Return the [x, y] coordinate for the center point of the cell that contains the specified text.  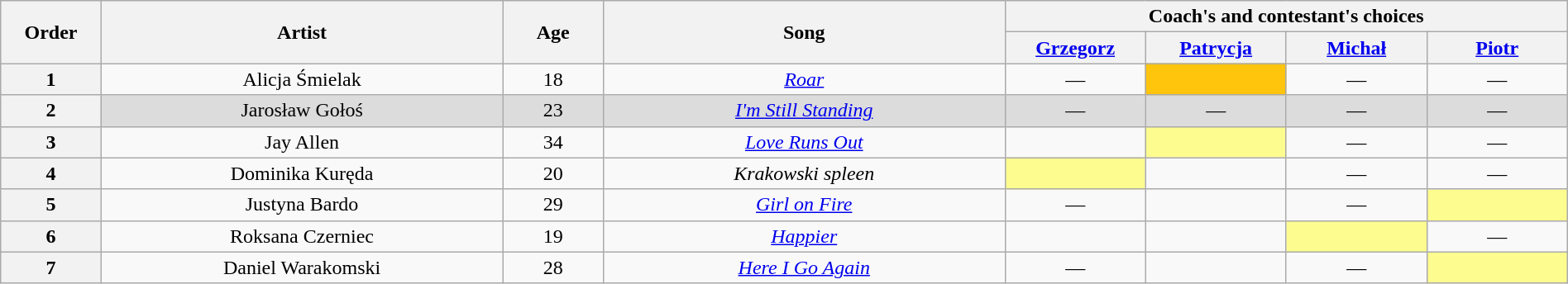
6 [51, 236]
Alicja Śmielak [302, 79]
Michał [1356, 48]
1 [51, 79]
2 [51, 111]
3 [51, 142]
Coach's and contestant's choices [1286, 17]
23 [552, 111]
Age [552, 32]
Roksana Czerniec [302, 236]
Jarosław Gołoś [302, 111]
Piotr [1497, 48]
Justyna Bardo [302, 205]
Daniel Warakomski [302, 267]
Love Runs Out [804, 142]
Dominika Kuręda [302, 173]
Girl on Fire [804, 205]
4 [51, 173]
Happier [804, 236]
Krakowski spleen [804, 173]
Grzegorz [1075, 48]
29 [552, 205]
28 [552, 267]
19 [552, 236]
Song [804, 32]
Roar [804, 79]
20 [552, 173]
Artist [302, 32]
I'm Still Standing [804, 111]
18 [552, 79]
7 [51, 267]
Here I Go Again [804, 267]
5 [51, 205]
34 [552, 142]
Patrycja [1216, 48]
Order [51, 32]
Jay Allen [302, 142]
